Determine the [X, Y] coordinate at the center of the cell enclosing the given text.  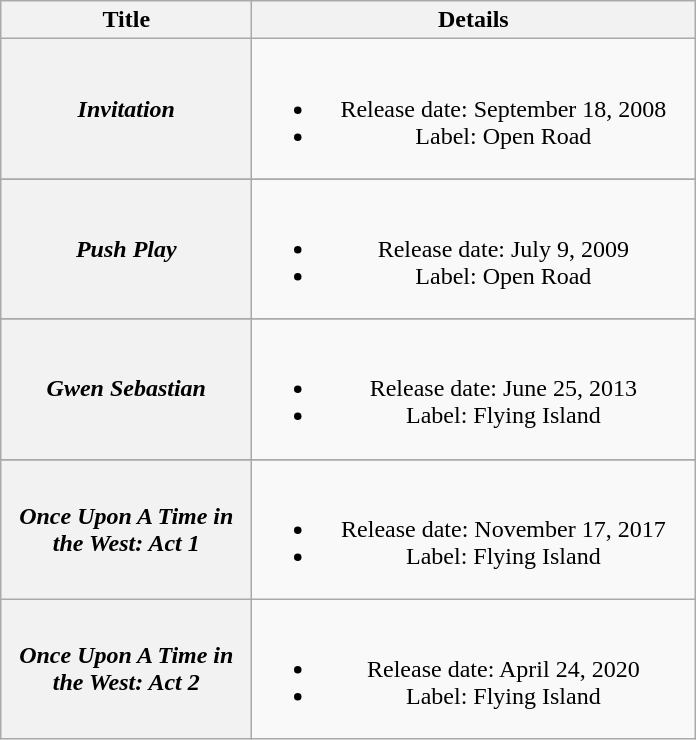
Release date: June 25, 2013Label: Flying Island [474, 389]
Release date: July 9, 2009Label: Open Road [474, 249]
Details [474, 20]
Title [126, 20]
Invitation [126, 109]
Push Play [126, 249]
Release date: November 17, 2017Label: Flying Island [474, 529]
Once Upon A Time in the West: Act 1 [126, 529]
Release date: April 24, 2020Label: Flying Island [474, 669]
Release date: September 18, 2008Label: Open Road [474, 109]
Gwen Sebastian [126, 389]
Once Upon A Time in the West: Act 2 [126, 669]
